Locate the cell with the specified text and output its [x, y] center coordinate. 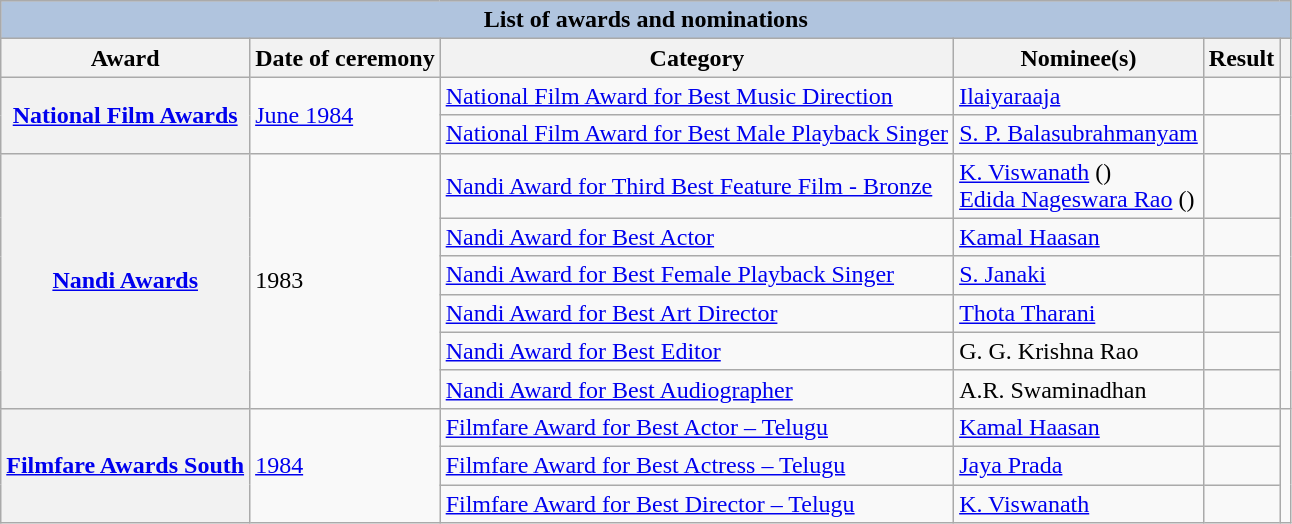
National Film Awards [126, 115]
K. Viswanath () Edida Nageswara Rao () [1079, 186]
Nandi Award for Best Editor [696, 351]
Filmfare Award for Best Director – Telugu [696, 503]
Nandi Award for Third Best Feature Film - Bronze [696, 186]
Nominee(s) [1079, 58]
Award [126, 58]
Nandi Award for Best Audiographer [696, 389]
Filmfare Award for Best Actress – Telugu [696, 465]
G. G. Krishna Rao [1079, 351]
Result [1241, 58]
A.R. Swaminadhan [1079, 389]
Nandi Award for Best Female Playback Singer [696, 275]
Jaya Prada [1079, 465]
Filmfare Awards South [126, 465]
Ilaiyaraaja [1079, 96]
National Film Award for Best Music Direction [696, 96]
1984 [346, 465]
Filmfare Award for Best Actor – Telugu [696, 427]
Thota Tharani [1079, 313]
Category [696, 58]
S. P. Balasubrahmanyam [1079, 134]
Nandi Awards [126, 280]
Nandi Award for Best Art Director [696, 313]
1983 [346, 280]
S. Janaki [1079, 275]
Nandi Award for Best Actor [696, 237]
List of awards and nominations [646, 20]
National Film Award for Best Male Playback Singer [696, 134]
K. Viswanath [1079, 503]
June 1984 [346, 115]
Date of ceremony [346, 58]
